Return the [X, Y] coordinate for the center point of the cell that contains the specified text.  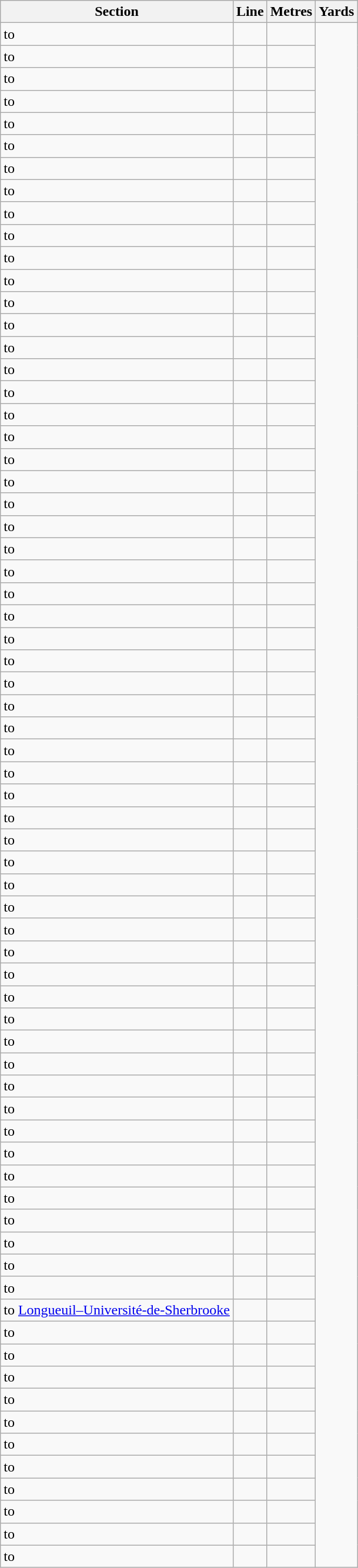
Section [117, 12]
to Longueuil–Université-de-Sherbrooke [117, 1310]
Yards [336, 12]
Line [250, 12]
Metres [292, 12]
